Locate the cell with the specified text and output its [x, y] center coordinate. 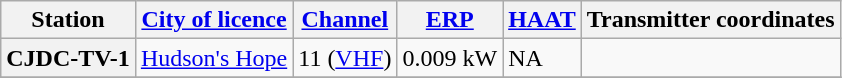
0.009 kW [450, 58]
NA [542, 58]
HAAT [542, 20]
City of licence [214, 20]
Transmitter coordinates [710, 20]
Channel [345, 20]
Station [68, 20]
Hudson's Hope [214, 58]
CJDC-TV-1 [68, 58]
11 (VHF) [345, 58]
ERP [450, 20]
